Output the (X, Y) coordinate of the center of the cell containing the given text.  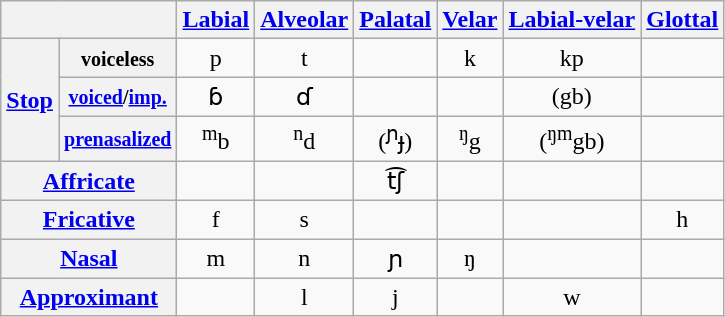
p (216, 58)
nd (304, 138)
ŋ (470, 259)
kp (572, 58)
t (304, 58)
Approximant (89, 297)
Palatal (396, 20)
Labial-velar (572, 20)
Stop (30, 100)
m (216, 259)
(ŋmgb) (572, 138)
ɲ (396, 259)
Labial (216, 20)
voiced/imp. (117, 97)
n (304, 259)
h (682, 220)
j (396, 297)
k (470, 58)
ŋg (470, 138)
Glottal (682, 20)
Fricative (89, 220)
voiceless (117, 58)
t͡ʃ (396, 181)
Alveolar (304, 20)
f (216, 220)
(gb) (572, 97)
Nasal (89, 259)
ɓ (216, 97)
ɗ (304, 97)
mb (216, 138)
Velar (470, 20)
Affricate (89, 181)
(ɲɟ) (396, 138)
l (304, 297)
prenasalized (117, 138)
s (304, 220)
w (572, 297)
